Extract the [X, Y] coordinate from the center of the cell holding the provided text.  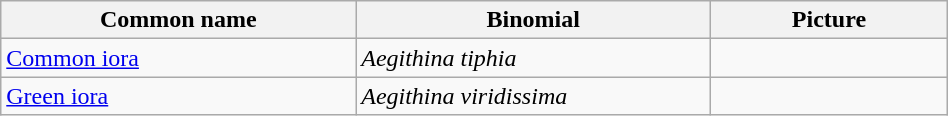
Picture [830, 20]
Binomial [534, 20]
Common name [178, 20]
Aegithina tiphia [534, 58]
Common iora [178, 58]
Aegithina viridissima [534, 96]
Green iora [178, 96]
